Extract the [X, Y] coordinate from the center of the cell holding the provided text.  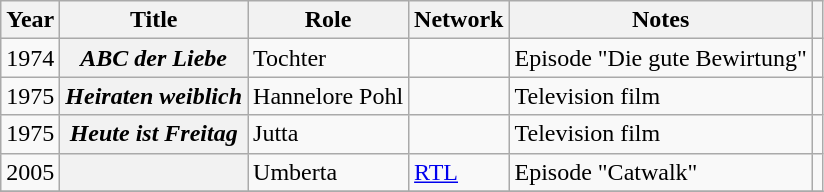
Role [328, 20]
Network [459, 20]
1974 [30, 58]
Heiraten weiblich [154, 96]
Episode "Die gute Bewirtung" [660, 58]
Year [30, 20]
2005 [30, 172]
RTL [459, 172]
Hannelore Pohl [328, 96]
Umberta [328, 172]
Episode "Catwalk" [660, 172]
Notes [660, 20]
ABC der Liebe [154, 58]
Jutta [328, 134]
Heute ist Freitag [154, 134]
Tochter [328, 58]
Title [154, 20]
